For the text-containing cell, return its midpoint in [X, Y] coordinate format. 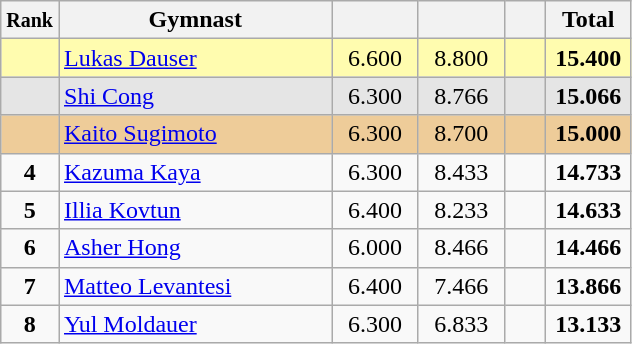
7 [30, 286]
14.466 [588, 248]
5 [30, 210]
8.233 [461, 210]
Rank [30, 20]
Yul Moldauer [195, 324]
Lukas Dauser [195, 58]
Illia Kovtun [195, 210]
Total [588, 20]
6 [30, 248]
6.600 [375, 58]
15.000 [588, 134]
8.700 [461, 134]
8.800 [461, 58]
Shi Cong [195, 96]
13.866 [588, 286]
8.766 [461, 96]
Gymnast [195, 20]
Matteo Levantesi [195, 286]
8.433 [461, 172]
4 [30, 172]
13.133 [588, 324]
8.466 [461, 248]
15.400 [588, 58]
Kaito Sugimoto [195, 134]
6.833 [461, 324]
7.466 [461, 286]
Kazuma Kaya [195, 172]
6.000 [375, 248]
14.633 [588, 210]
8 [30, 324]
15.066 [588, 96]
Asher Hong [195, 248]
14.733 [588, 172]
